Determine the [X, Y] coordinate at the center of the cell enclosing the given text.  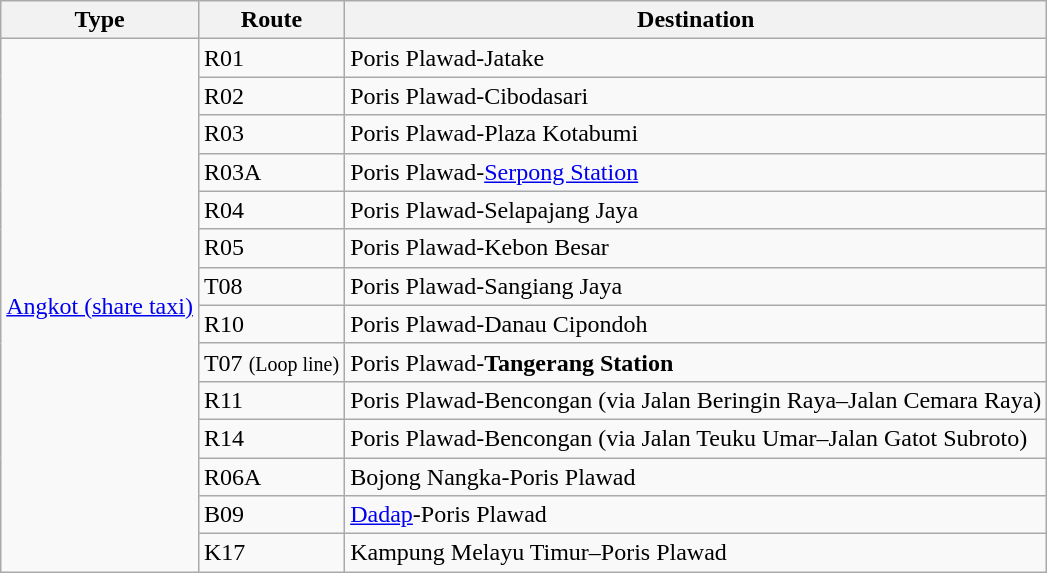
Type [100, 20]
Poris Plawad-Bencongan (via Jalan Teuku Umar–Jalan Gatot Subroto) [696, 438]
Destination [696, 20]
Angkot (share taxi) [100, 306]
Poris Plawad-Serpong Station [696, 172]
R01 [271, 58]
R05 [271, 248]
Poris Plawad-Cibodasari [696, 96]
Poris Plawad-Kebon Besar [696, 248]
Kampung Melayu Timur–Poris Plawad [696, 553]
Route [271, 20]
Dadap-Poris Plawad [696, 515]
Poris Plawad-Tangerang Station [696, 362]
Bojong Nangka-Poris Plawad [696, 477]
Poris Plawad-Sangiang Jaya [696, 286]
Poris Plawad-Selapajang Jaya [696, 210]
Poris Plawad-Jatake [696, 58]
R14 [271, 438]
R11 [271, 400]
Poris Plawad-Plaza Kotabumi [696, 134]
R06A [271, 477]
R03 [271, 134]
B09 [271, 515]
R02 [271, 96]
R03A [271, 172]
R10 [271, 324]
K17 [271, 553]
T08 [271, 286]
Poris Plawad-Bencongan (via Jalan Beringin Raya–Jalan Cemara Raya) [696, 400]
R04 [271, 210]
Poris Plawad-Danau Cipondoh [696, 324]
T07 (Loop line) [271, 362]
